Determine the (X, Y) coordinate at the center of the cell enclosing the given text.  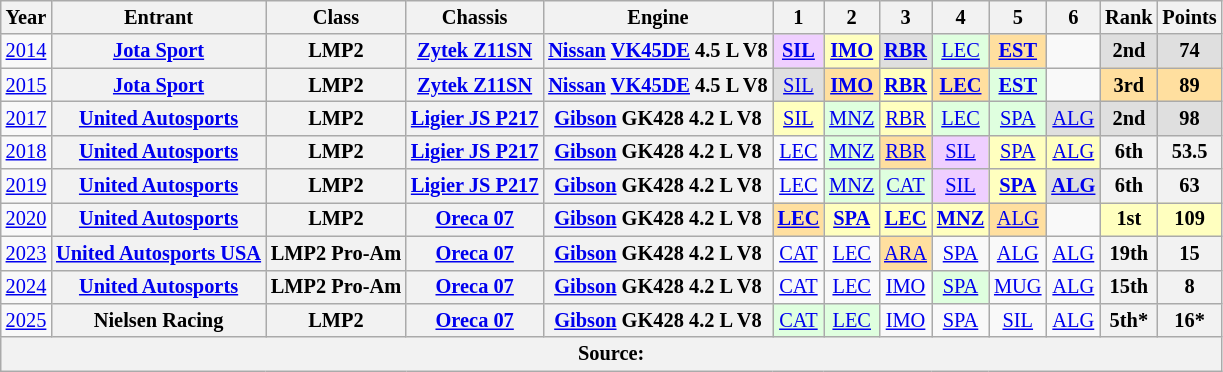
89 (1190, 85)
MUG (1018, 287)
5th* (1128, 320)
2020 (26, 219)
2019 (26, 186)
1 (799, 17)
2017 (26, 118)
5 (1018, 17)
United Autosports USA (158, 253)
2025 (26, 320)
ARA (906, 253)
15 (1190, 253)
74 (1190, 51)
8 (1190, 287)
63 (1190, 186)
53.5 (1190, 152)
Class (336, 17)
2023 (26, 253)
Chassis (474, 17)
2014 (26, 51)
2024 (26, 287)
Year (26, 17)
19th (1128, 253)
2015 (26, 85)
1st (1128, 219)
16* (1190, 320)
Source: (612, 354)
109 (1190, 219)
Entrant (158, 17)
Rank (1128, 17)
6 (1073, 17)
Points (1190, 17)
98 (1190, 118)
3 (906, 17)
2 (852, 17)
Nielsen Racing (158, 320)
15th (1128, 287)
2018 (26, 152)
4 (960, 17)
3rd (1128, 85)
Engine (658, 17)
